Capture the cell that displays the provided text and extract its (x, y) central coordinate. 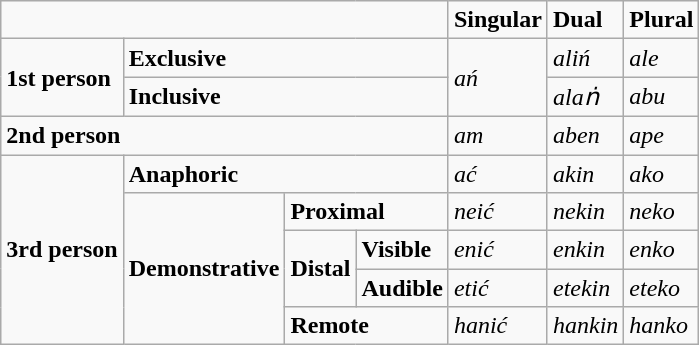
Inclusive (286, 97)
enko (662, 250)
abu (662, 97)
nekin (585, 212)
neić (498, 212)
aliń (585, 58)
hanić (498, 326)
ać (498, 173)
hankin (585, 326)
1st person (62, 78)
Dual (585, 20)
Audible (402, 288)
etekin (585, 288)
Demonstrative (204, 269)
Singular (498, 20)
2nd person (225, 135)
alaṅ (585, 97)
ań (498, 78)
ako (662, 173)
akin (585, 173)
enić (498, 250)
Distal (320, 269)
enkin (585, 250)
neko (662, 212)
am (498, 135)
Remote (367, 326)
etić (498, 288)
ale (662, 58)
aben (585, 135)
3rd person (62, 249)
Exclusive (286, 58)
eteko (662, 288)
hanko (662, 326)
Visible (402, 250)
Proximal (367, 212)
Plural (662, 20)
Anaphoric (286, 173)
ape (662, 135)
